Extract the (x, y) coordinate from the center of the cell holding the provided text.  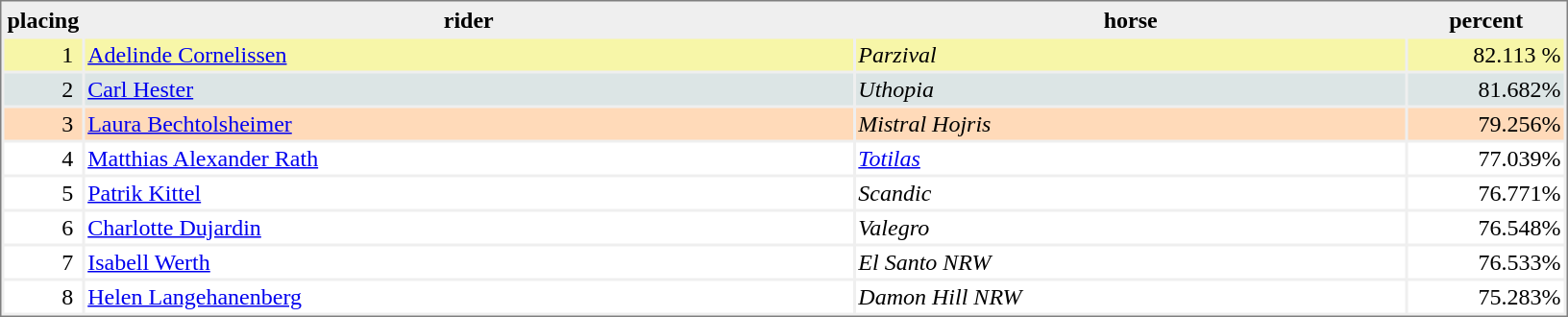
Uthopia (1130, 88)
Patrik Kittel (469, 192)
76.533% (1485, 261)
2 (42, 88)
Parzival (1130, 54)
placing (42, 19)
76.548% (1485, 227)
Damon Hill NRW (1130, 296)
Carl Hester (469, 88)
Isabell Werth (469, 261)
8 (42, 296)
horse (1130, 19)
rider (469, 19)
75.283% (1485, 296)
76.771% (1485, 192)
Charlotte Dujardin (469, 227)
3 (42, 123)
Mistral Hojris (1130, 123)
81.682% (1485, 88)
77.039% (1485, 158)
Valegro (1130, 227)
1 (42, 54)
7 (42, 261)
Laura Bechtolsheimer (469, 123)
Scandic (1130, 192)
El Santo NRW (1130, 261)
82.113 % (1485, 54)
4 (42, 158)
5 (42, 192)
percent (1485, 19)
79.256% (1485, 123)
Adelinde Cornelissen (469, 54)
Matthias Alexander Rath (469, 158)
Totilas (1130, 158)
Helen Langehanenberg (469, 296)
6 (42, 227)
